Locate the cell with the specified text and output its [x, y] center coordinate. 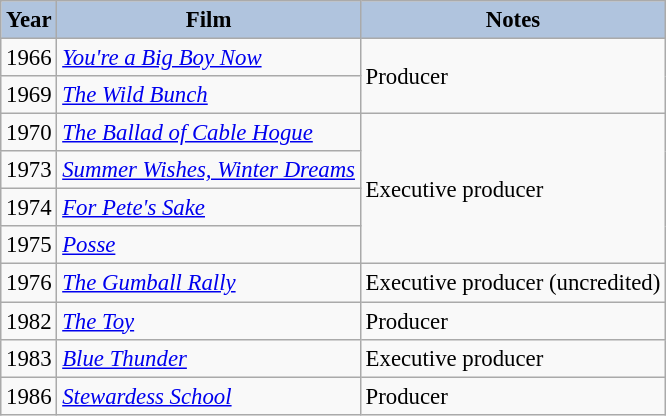
1982 [29, 321]
1966 [29, 58]
1975 [29, 245]
Blue Thunder [208, 358]
Notes [512, 20]
Stewardess School [208, 396]
Film [208, 20]
Posse [208, 245]
1986 [29, 396]
1969 [29, 95]
1976 [29, 283]
For Pete's Sake [208, 208]
1970 [29, 133]
You're a Big Boy Now [208, 58]
The Toy [208, 321]
The Gumball Rally [208, 283]
Summer Wishes, Winter Dreams [208, 170]
1973 [29, 170]
The Wild Bunch [208, 95]
Executive producer (uncredited) [512, 283]
The Ballad of Cable Hogue [208, 133]
1974 [29, 208]
1983 [29, 358]
Year [29, 20]
